Capture the cell that displays the provided text and extract its (x, y) central coordinate. 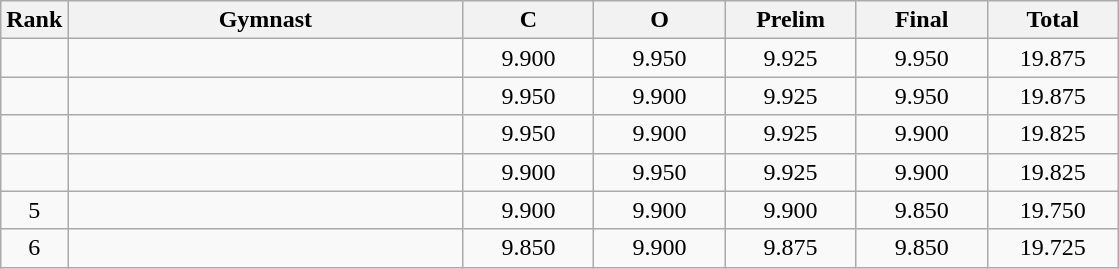
Rank (34, 20)
19.725 (1052, 248)
Final (922, 20)
Total (1052, 20)
C (528, 20)
9.875 (790, 248)
Prelim (790, 20)
6 (34, 248)
Gymnast (266, 20)
5 (34, 210)
O (660, 20)
19.750 (1052, 210)
